Extract the [X, Y] coordinate from the center of the cell holding the provided text.  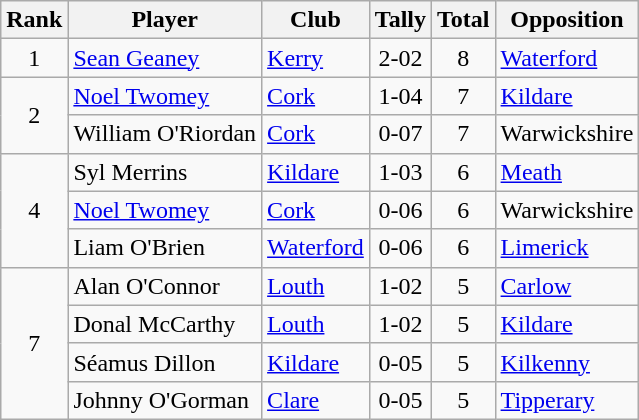
0-07 [400, 134]
1-04 [400, 96]
Clare [316, 400]
Alan O'Connor [165, 286]
1-03 [400, 172]
Rank [34, 20]
Carlow [567, 286]
8 [464, 58]
Opposition [567, 20]
Donal McCarthy [165, 324]
2 [34, 115]
Johnny O'Gorman [165, 400]
Kerry [316, 58]
Syl Merrins [165, 172]
Total [464, 20]
Séamus Dillon [165, 362]
4 [34, 210]
Sean Geaney [165, 58]
Club [316, 20]
Tipperary [567, 400]
Meath [567, 172]
2-02 [400, 58]
William O'Riordan [165, 134]
Kilkenny [567, 362]
Player [165, 20]
Tally [400, 20]
Limerick [567, 248]
1 [34, 58]
Liam O'Brien [165, 248]
